Detect which cell encompasses the target text, then output its [X, Y] center coordinate. 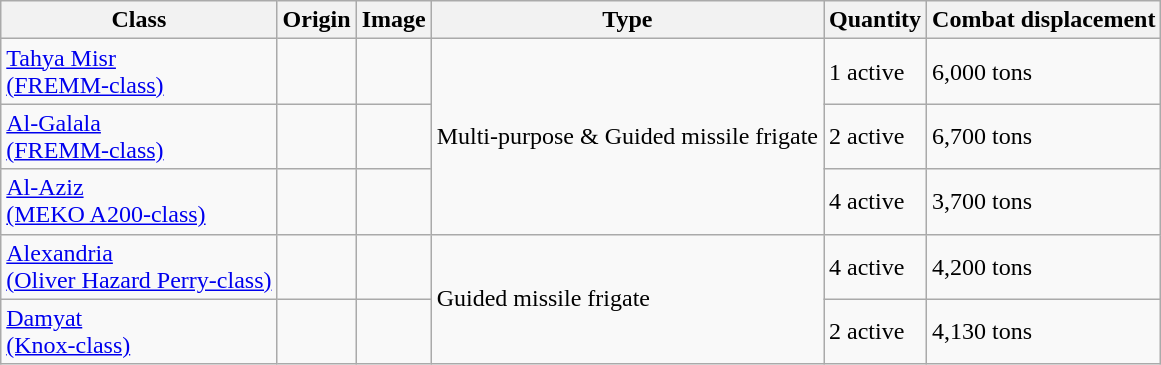
Combat displacement [1044, 20]
6,700 tons [1044, 136]
Al-Galala(FREMM-class) [139, 136]
Al-Aziz(MEKO A200-class) [139, 202]
6,000 tons [1044, 72]
Tahya Misr(FREMM-class) [139, 72]
Damyat(Knox-class) [139, 332]
Type [627, 20]
Origin [316, 20]
Alexandria(Oliver Hazard Perry-class) [139, 266]
Guided missile frigate [627, 299]
4,130 tons [1044, 332]
4,200 tons [1044, 266]
3,700 tons [1044, 202]
1 active [876, 72]
Class [139, 20]
Multi-purpose & Guided missile frigate [627, 136]
Quantity [876, 20]
Image [394, 20]
